Scan for the cell matching the given text and deliver its (x, y) coordinate at center. 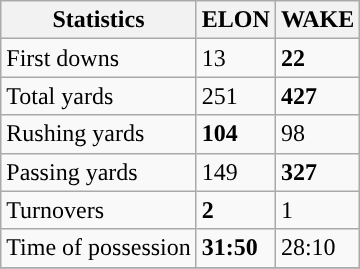
327 (317, 172)
149 (236, 172)
Turnovers (99, 210)
WAKE (317, 20)
1 (317, 210)
22 (317, 58)
2 (236, 210)
Time of possession (99, 248)
Rushing yards (99, 134)
First downs (99, 58)
98 (317, 134)
13 (236, 58)
Statistics (99, 20)
104 (236, 134)
ELON (236, 20)
31:50 (236, 248)
Total yards (99, 96)
251 (236, 96)
28:10 (317, 248)
427 (317, 96)
Passing yards (99, 172)
